Capture the cell that displays the provided text and extract its [X, Y] central coordinate. 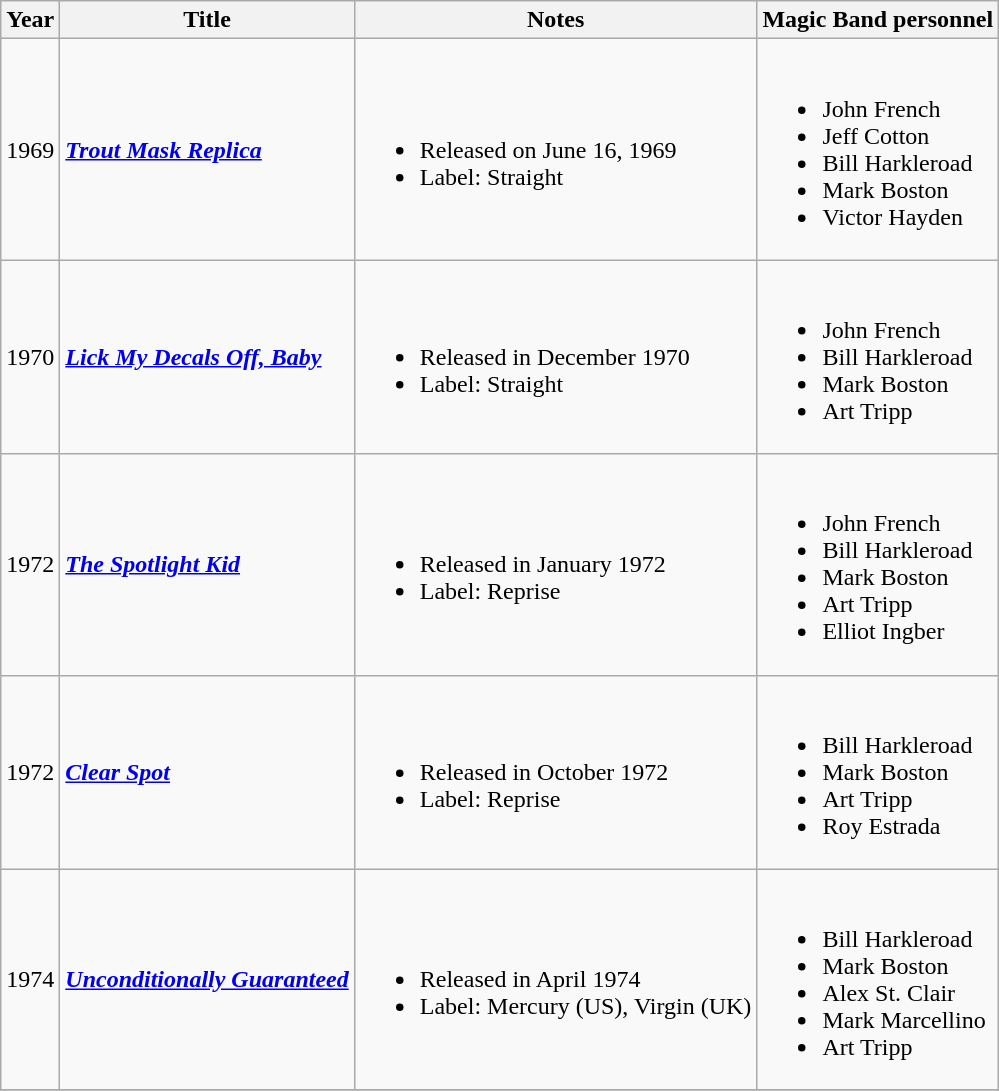
Bill HarkleroadMark BostonArt TrippRoy Estrada [878, 772]
Unconditionally Guaranteed [207, 980]
Lick My Decals Off, Baby [207, 357]
Released in April 1974Label: Mercury (US), Virgin (UK) [556, 980]
Released on June 16, 1969Label: Straight [556, 150]
Released in October 1972Label: Reprise [556, 772]
John FrenchBill HarkleroadMark BostonArt Tripp [878, 357]
Magic Band personnel [878, 20]
1969 [30, 150]
1974 [30, 980]
Released in January 1972Label: Reprise [556, 564]
Year [30, 20]
Released in December 1970Label: Straight [556, 357]
Bill HarkleroadMark BostonAlex St. ClairMark MarcellinoArt Tripp [878, 980]
Trout Mask Replica [207, 150]
John FrenchBill HarkleroadMark BostonArt TrippElliot Ingber [878, 564]
Title [207, 20]
1970 [30, 357]
Clear Spot [207, 772]
Notes [556, 20]
John FrenchJeff CottonBill HarkleroadMark BostonVictor Hayden [878, 150]
The Spotlight Kid [207, 564]
